Return (X, Y) of the center of cell containing provided text 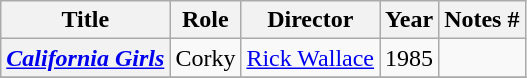
Title (86, 20)
Role (206, 20)
Notes # (482, 20)
1985 (410, 58)
Rick Wallace (310, 58)
California Girls (86, 58)
Corky (206, 58)
Year (410, 20)
Director (310, 20)
